Detect which cell encompasses the target text, then output its (X, Y) center coordinate. 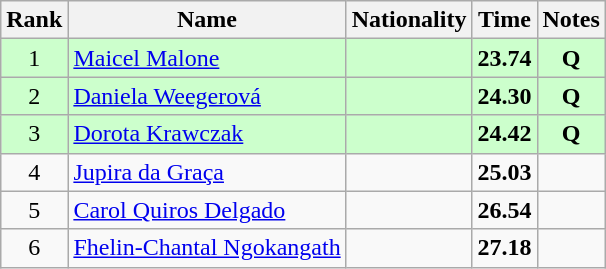
Maicel Malone (207, 58)
Daniela Weegerová (207, 96)
Nationality (409, 20)
Time (504, 20)
26.54 (504, 210)
24.30 (504, 96)
25.03 (504, 172)
24.42 (504, 134)
Jupira da Graça (207, 172)
Name (207, 20)
5 (34, 210)
Rank (34, 20)
3 (34, 134)
4 (34, 172)
6 (34, 248)
23.74 (504, 58)
2 (34, 96)
Fhelin-Chantal Ngokangath (207, 248)
1 (34, 58)
Carol Quiros Delgado (207, 210)
Dorota Krawczak (207, 134)
27.18 (504, 248)
Notes (571, 20)
